Pinpoint the cell where the given text exists, returning its [X, Y] midpoint coordinate. 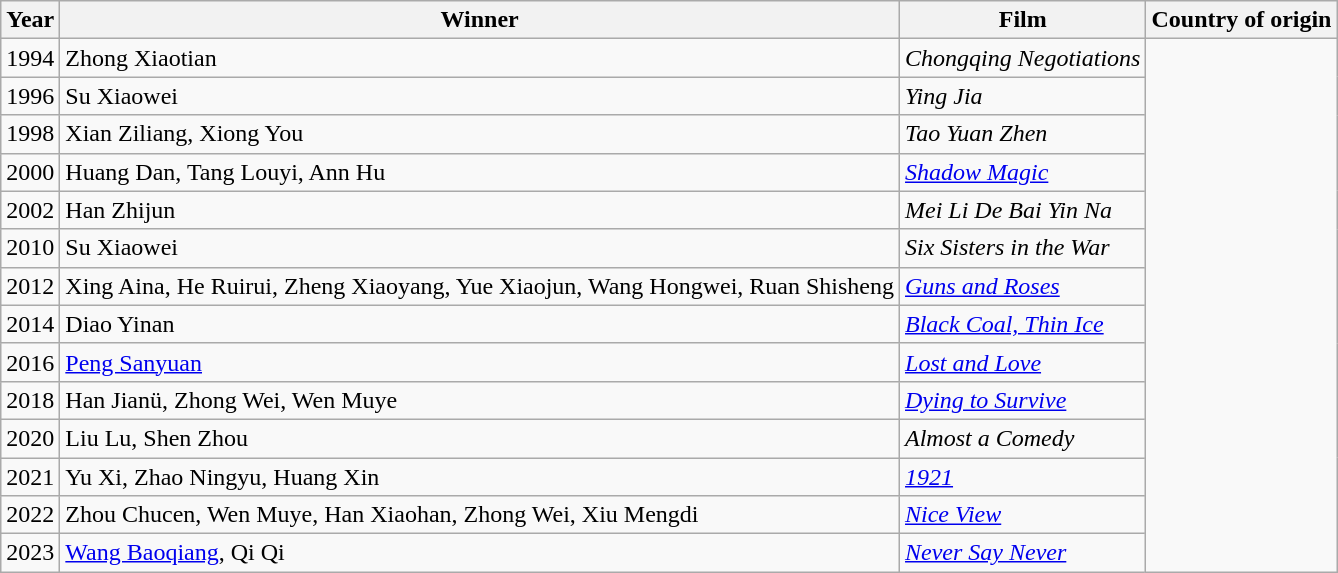
2010 [30, 248]
2018 [30, 400]
Han Zhijun [480, 210]
Huang Dan, Tang Louyi, Ann Hu [480, 172]
Xing Aina, He Ruirui, Zheng Xiaoyang, Yue Xiaojun, Wang Hongwei, Ruan Shisheng [480, 286]
2014 [30, 324]
2021 [30, 477]
2000 [30, 172]
Winner [480, 20]
Zhong Xiaotian [480, 58]
Film [1023, 20]
Liu Lu, Shen Zhou [480, 438]
2022 [30, 515]
2012 [30, 286]
Xian Ziliang, Xiong You [480, 134]
Ying Jia [1023, 96]
Black Coal, Thin Ice [1023, 324]
Wang Baoqiang, Qi Qi [480, 553]
Nice View [1023, 515]
Tao Yuan Zhen [1023, 134]
Lost and Love [1023, 362]
Peng Sanyuan [480, 362]
2020 [30, 438]
Dying to Survive [1023, 400]
Never Say Never [1023, 553]
Shadow Magic [1023, 172]
Diao Yinan [480, 324]
Six Sisters in the War [1023, 248]
1921 [1023, 477]
Han Jianü, Zhong Wei, Wen Muye [480, 400]
Chongqing Negotiations [1023, 58]
Year [30, 20]
1994 [30, 58]
Yu Xi, Zhao Ningyu, Huang Xin [480, 477]
2002 [30, 210]
Country of origin [1242, 20]
Guns and Roses [1023, 286]
1996 [30, 96]
Almost a Comedy [1023, 438]
2016 [30, 362]
Zhou Chucen, Wen Muye, Han Xiaohan, Zhong Wei, Xiu Mengdi [480, 515]
Mei Li De Bai Yin Na [1023, 210]
1998 [30, 134]
2023 [30, 553]
